Determine the [X, Y] coordinate at the center of the cell enclosing the given text.  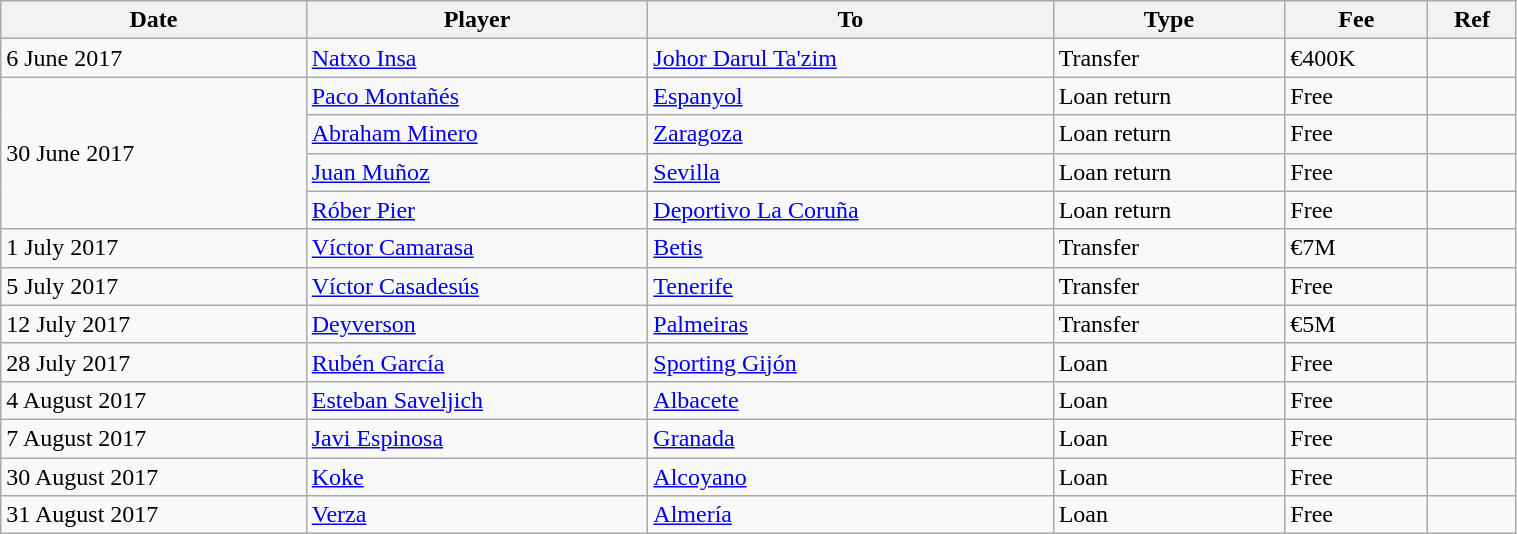
Víctor Camarasa [477, 248]
Type [1169, 20]
1 July 2017 [154, 248]
Fee [1356, 20]
Date [154, 20]
Abraham Minero [477, 134]
Javi Espinosa [477, 438]
7 August 2017 [154, 438]
12 July 2017 [154, 324]
30 August 2017 [154, 477]
Esteban Saveljich [477, 400]
Espanyol [850, 96]
6 June 2017 [154, 58]
Betis [850, 248]
30 June 2017 [154, 153]
Almería [850, 515]
Rubén García [477, 362]
Koke [477, 477]
Palmeiras [850, 324]
Deyverson [477, 324]
Juan Muñoz [477, 172]
Sevilla [850, 172]
Johor Darul Ta'zim [850, 58]
Granada [850, 438]
€400K [1356, 58]
31 August 2017 [154, 515]
To [850, 20]
Tenerife [850, 286]
Paco Montañés [477, 96]
€7M [1356, 248]
Ref [1472, 20]
5 July 2017 [154, 286]
Sporting Gijón [850, 362]
Deportivo La Coruña [850, 210]
28 July 2017 [154, 362]
Zaragoza [850, 134]
Player [477, 20]
Natxo Insa [477, 58]
Víctor Casadesús [477, 286]
4 August 2017 [154, 400]
Alcoyano [850, 477]
Róber Pier [477, 210]
€5M [1356, 324]
Albacete [850, 400]
Verza [477, 515]
